Search for the cell housing the specified text and yield its [x, y] center coordinate. 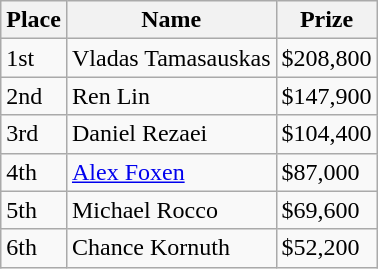
$147,900 [326, 96]
Daniel Rezaei [171, 134]
Michael Rocco [171, 210]
Prize [326, 20]
$104,400 [326, 134]
Place [34, 20]
Alex Foxen [171, 172]
2nd [34, 96]
Vladas Tamasauskas [171, 58]
6th [34, 248]
Ren Lin [171, 96]
$52,200 [326, 248]
$69,600 [326, 210]
1st [34, 58]
Name [171, 20]
4th [34, 172]
Chance Kornuth [171, 248]
$87,000 [326, 172]
5th [34, 210]
3rd [34, 134]
$208,800 [326, 58]
